Locate the cell with the specified text and output its (X, Y) center coordinate. 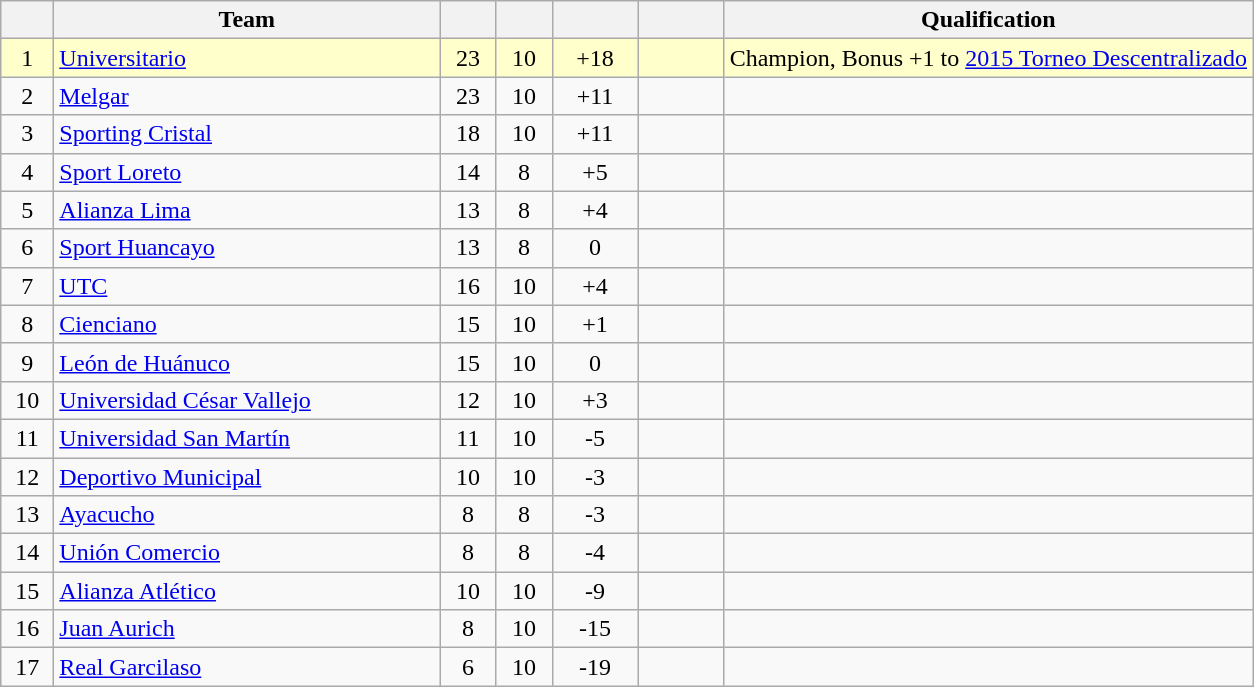
Unión Comercio (247, 553)
Real Garcilaso (247, 667)
+1 (595, 324)
Universitario (247, 58)
Universidad San Martín (247, 438)
18 (468, 134)
2 (28, 96)
UTC (247, 286)
1 (28, 58)
Universidad César Vallejo (247, 400)
Ayacucho (247, 515)
+18 (595, 58)
Sport Loreto (247, 172)
Juan Aurich (247, 629)
Alianza Atlético (247, 591)
Sport Huancayo (247, 248)
Champion, Bonus +1 to 2015 Torneo Descentralizado (988, 58)
Melgar (247, 96)
+5 (595, 172)
17 (28, 667)
-19 (595, 667)
9 (28, 362)
Cienciano (247, 324)
+3 (595, 400)
-9 (595, 591)
4 (28, 172)
7 (28, 286)
Team (247, 20)
Alianza Lima (247, 210)
Sporting Cristal (247, 134)
-5 (595, 438)
5 (28, 210)
Qualification (988, 20)
León de Huánuco (247, 362)
-4 (595, 553)
Deportivo Municipal (247, 477)
-15 (595, 629)
3 (28, 134)
